Pinpoint the cell where the given text exists, returning its [X, Y] midpoint coordinate. 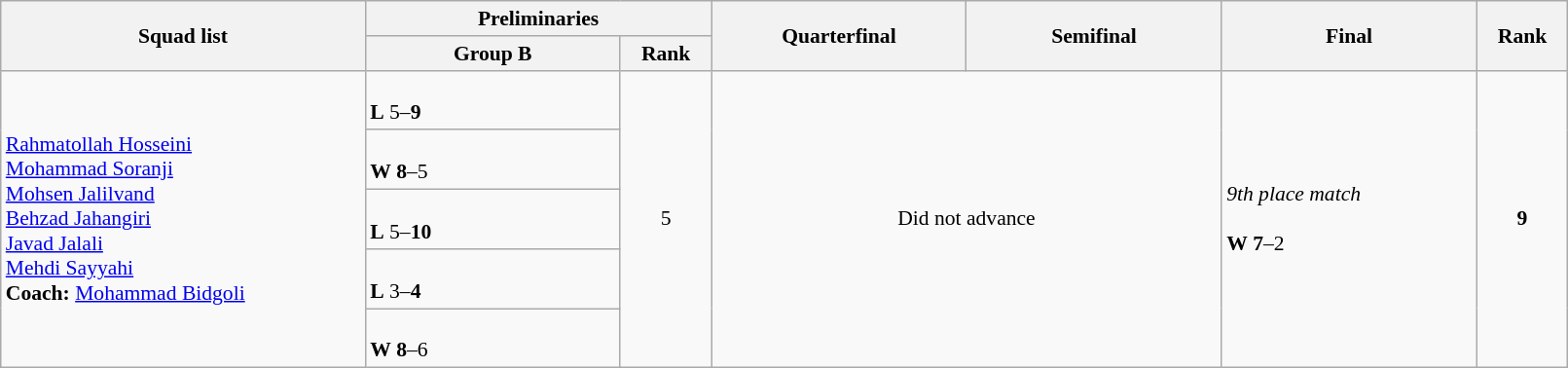
Did not advance [966, 219]
L 5–10 [492, 220]
Final [1349, 35]
L 5–9 [492, 99]
L 3–4 [492, 278]
Squad list [183, 35]
9 [1522, 219]
Preliminaries [538, 18]
Group B [492, 54]
W 8–6 [492, 339]
9th place matchW 7–2 [1349, 219]
5 [666, 219]
Semifinal [1094, 35]
Quarterfinal [839, 35]
W 8–5 [492, 160]
Rahmatollah HosseiniMohammad SoranjiMohsen JalilvandBehzad JahangiriJavad JalaliMehdi SayyahiCoach: Mohammad Bidgoli [183, 219]
